Pinpoint the cell where the given text exists, returning its [x, y] midpoint coordinate. 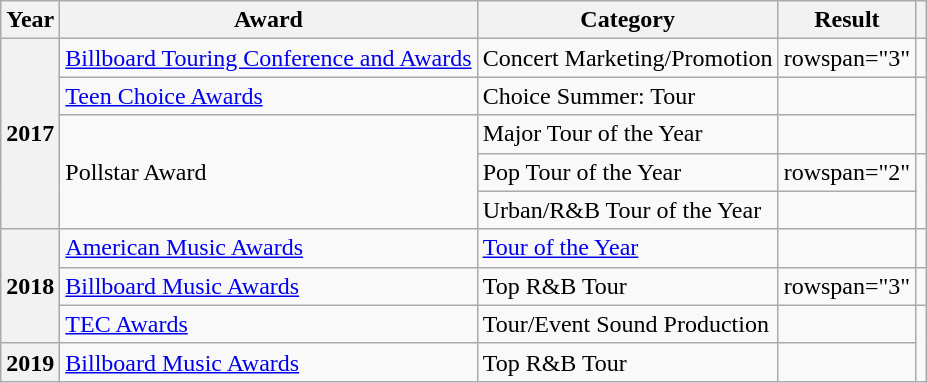
Choice Summer: Tour [628, 96]
Billboard Touring Conference and Awards [268, 58]
2018 [30, 286]
Pollstar Award [268, 172]
Result [847, 20]
Award [268, 20]
2017 [30, 134]
American Music Awards [268, 248]
Tour/Event Sound Production [628, 324]
Concert Marketing/Promotion [628, 58]
Tour of the Year [628, 248]
Major Tour of the Year [628, 134]
Year [30, 20]
Category [628, 20]
Pop Tour of the Year [628, 172]
rowspan="2" [847, 172]
TEC Awards [268, 324]
Teen Choice Awards [268, 96]
Urban/R&B Tour of the Year [628, 210]
2019 [30, 362]
